Identify which cell holds the provided text, then report its (X, Y) central coordinate. 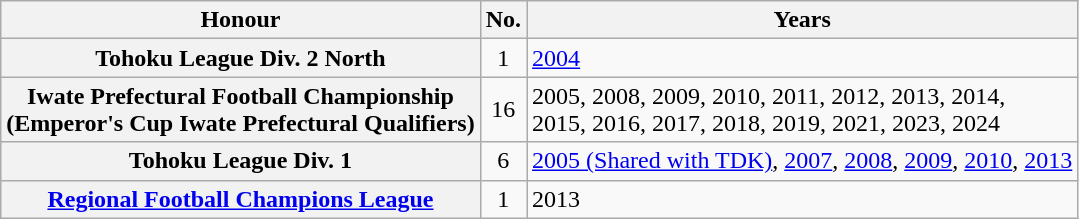
2005 (Shared with TDK), 2007, 2008, 2009, 2010, 2013 (802, 161)
Iwate Prefectural Football Championship (Emperor's Cup Iwate Prefectural Qualifiers) (240, 110)
6 (503, 161)
Years (802, 20)
16 (503, 110)
Honour (240, 20)
No. (503, 20)
Regional Football Champions League (240, 199)
Tohoku League Div. 1 (240, 161)
2005, 2008, 2009, 2010, 2011, 2012, 2013, 2014, 2015, 2016, 2017, 2018, 2019, 2021, 2023, 2024 (802, 110)
2013 (802, 199)
2004 (802, 58)
Tohoku League Div. 2 North (240, 58)
